Return the (X, Y) coordinate for the center point of the cell that contains the specified text.  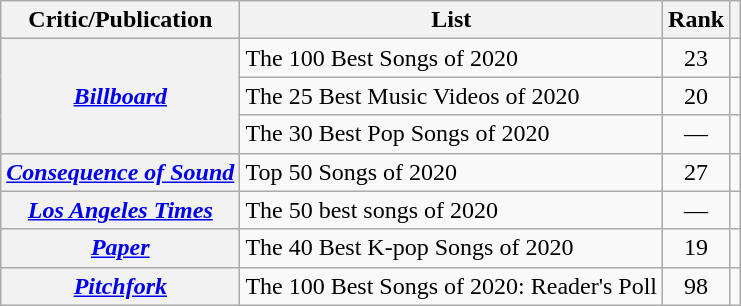
The 100 Best Songs of 2020 (452, 58)
The 25 Best Music Videos of 2020 (452, 96)
Critic/Publication (120, 20)
Pitchfork (120, 286)
Paper (120, 248)
List (452, 20)
98 (696, 286)
The 40 Best K-pop Songs of 2020 (452, 248)
The 30 Best Pop Songs of 2020 (452, 134)
Top 50 Songs of 2020 (452, 172)
The 100 Best Songs of 2020: Reader's Poll (452, 286)
19 (696, 248)
Los Angeles Times (120, 210)
Consequence of Sound (120, 172)
23 (696, 58)
Rank (696, 20)
27 (696, 172)
20 (696, 96)
The 50 best songs of 2020 (452, 210)
Billboard (120, 96)
